Return the [x, y] coordinate for the center point of the cell that contains the specified text.  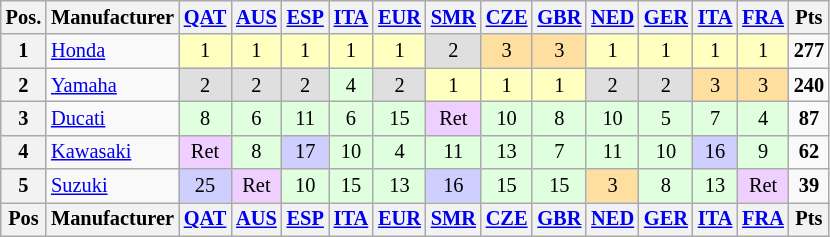
39 [809, 186]
Kawasaki [112, 152]
Pos [24, 219]
277 [809, 51]
Ducati [112, 118]
240 [809, 85]
17 [306, 152]
Yamaha [112, 85]
Honda [112, 51]
9 [763, 152]
Suzuki [112, 186]
Pos. [24, 17]
62 [809, 152]
25 [205, 186]
87 [809, 118]
